Search for the cell housing the specified text and yield its [x, y] center coordinate. 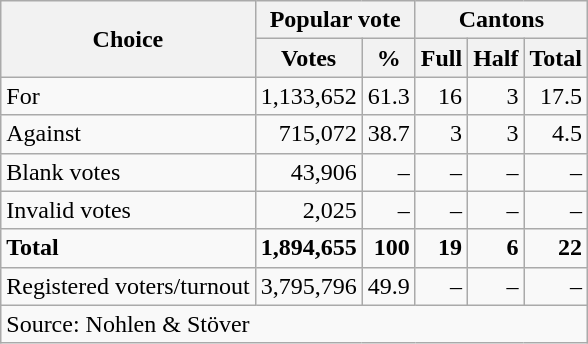
715,072 [308, 134]
16 [441, 96]
19 [441, 248]
Full [441, 58]
4.5 [556, 134]
22 [556, 248]
43,906 [308, 172]
Half [496, 58]
1,894,655 [308, 248]
1,133,652 [308, 96]
Invalid votes [128, 210]
61.3 [388, 96]
Source: Nohlen & Stöver [294, 324]
Popular vote [335, 20]
Registered voters/turnout [128, 286]
Choice [128, 39]
For [128, 96]
38.7 [388, 134]
6 [496, 248]
100 [388, 248]
3,795,796 [308, 286]
Cantons [501, 20]
Blank votes [128, 172]
% [388, 58]
49.9 [388, 286]
17.5 [556, 96]
2,025 [308, 210]
Votes [308, 58]
Against [128, 134]
